Pinpoint the cell where the given text exists, returning its [x, y] midpoint coordinate. 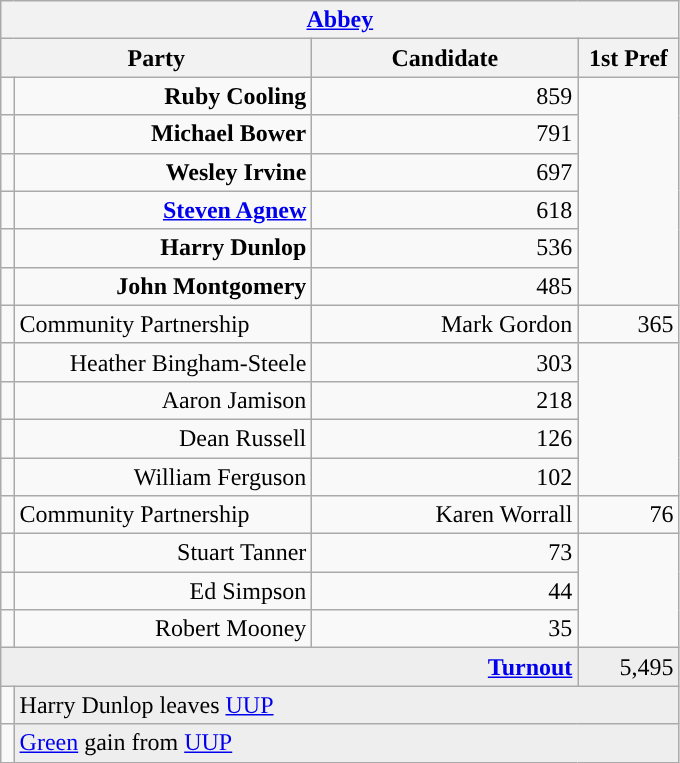
Harry Dunlop [163, 248]
Mark Gordon [445, 324]
Wesley Irvine [163, 172]
Karen Worrall [445, 515]
791 [445, 134]
618 [445, 210]
73 [445, 553]
76 [628, 515]
102 [445, 477]
485 [445, 286]
126 [445, 438]
Stuart Tanner [163, 553]
Party [156, 58]
Harry Dunlop leaves UUP [346, 705]
Turnout [290, 667]
Heather Bingham-Steele [163, 362]
Aaron Jamison [163, 400]
William Ferguson [163, 477]
Ed Simpson [163, 591]
Michael Bower [163, 134]
Dean Russell [163, 438]
303 [445, 362]
5,495 [628, 667]
35 [445, 629]
Robert Mooney [163, 629]
Candidate [445, 58]
Steven Agnew [163, 210]
John Montgomery [163, 286]
365 [628, 324]
Ruby Cooling [163, 96]
1st Pref [628, 58]
Green gain from UUP [346, 743]
Abbey [340, 20]
859 [445, 96]
697 [445, 172]
218 [445, 400]
44 [445, 591]
536 [445, 248]
